Extract the [x, y] coordinate from the center of the cell holding the provided text.  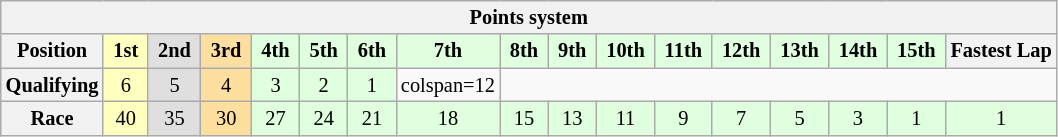
7 [741, 118]
1st [126, 51]
4 [226, 85]
9th [572, 51]
11th [684, 51]
13th [799, 51]
15 [524, 118]
13 [572, 118]
2 [324, 85]
Race [52, 118]
Qualifying [52, 85]
27 [275, 118]
10th [625, 51]
2nd [174, 51]
colspan=12 [448, 85]
35 [174, 118]
Points system [529, 17]
24 [324, 118]
Position [52, 51]
4th [275, 51]
14th [858, 51]
8th [524, 51]
21 [372, 118]
30 [226, 118]
9 [684, 118]
3rd [226, 51]
Fastest Lap [1002, 51]
6th [372, 51]
12th [741, 51]
5th [324, 51]
11 [625, 118]
6 [126, 85]
7th [448, 51]
18 [448, 118]
40 [126, 118]
15th [916, 51]
